Pinpoint the cell where the given text exists, returning its [x, y] midpoint coordinate. 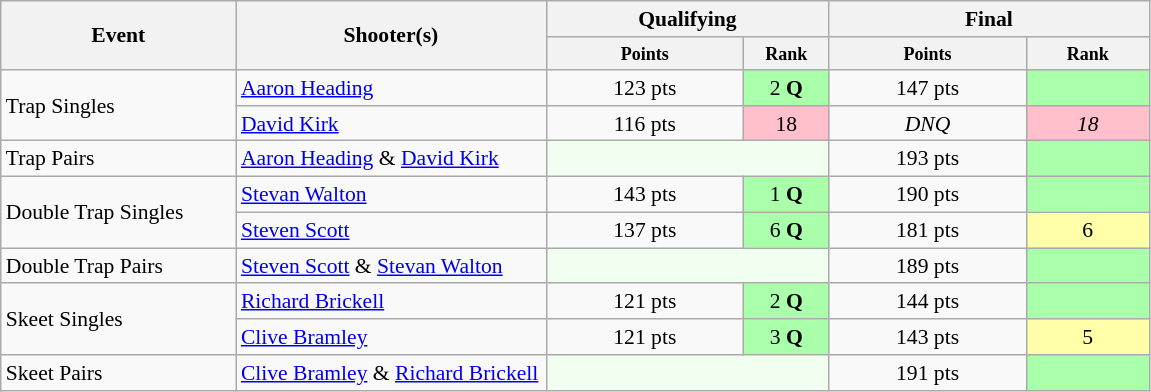
Steven Scott & Stevan Walton [391, 266]
David Kirk [391, 124]
6 Q [786, 230]
Qualifying [688, 19]
123 pts [645, 88]
Double Trap Singles [118, 212]
189 pts [928, 266]
190 pts [928, 195]
Skeet Singles [118, 320]
Steven Scott [391, 230]
6 [1088, 230]
144 pts [928, 302]
Aaron Heading [391, 88]
137 pts [645, 230]
193 pts [928, 159]
Shooter(s) [391, 36]
Skeet Pairs [118, 373]
1 Q [786, 195]
DNQ [928, 124]
Event [118, 36]
191 pts [928, 373]
Richard Brickell [391, 302]
Final [989, 19]
Clive Bramley & Richard Brickell [391, 373]
Double Trap Pairs [118, 266]
Clive Bramley [391, 337]
Trap Pairs [118, 159]
Aaron Heading & David Kirk [391, 159]
116 pts [645, 124]
3 Q [786, 337]
5 [1088, 337]
Stevan Walton [391, 195]
181 pts [928, 230]
147 pts [928, 88]
Trap Singles [118, 106]
